Return [x, y] of the center of cell containing provided text 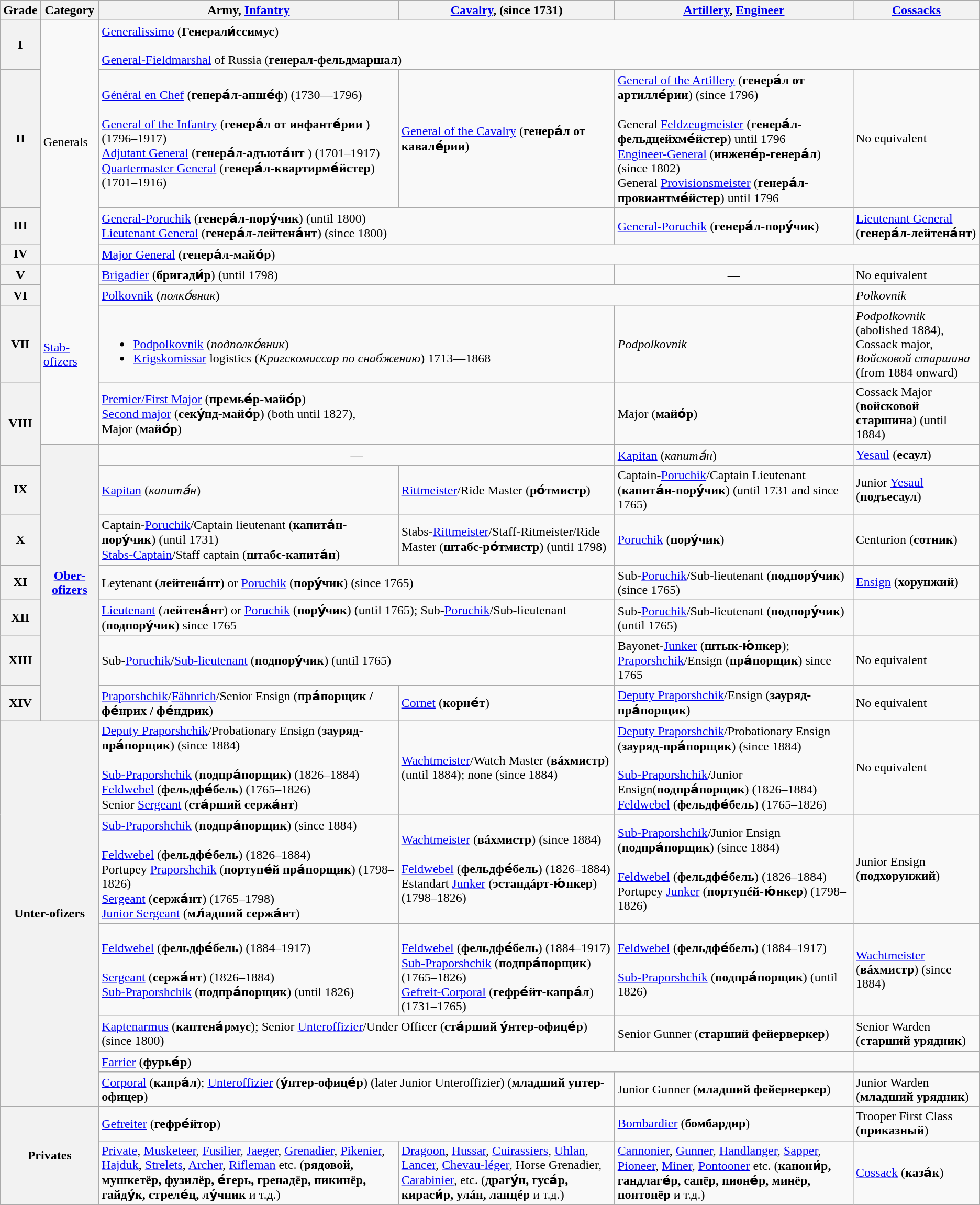
XIII [20, 660]
Wachtmeister (вáхмистр) (since 1884)Feldwebel (фельдфе́бель) (1826–1884) Estandart Junker (эстандáрт-ю́нкер) (1798–1826) [507, 869]
Sub-Praporshchik/Junior Ensign (подпра́порщик) (since 1884)Feldwebel (фельдфе́бель) (1826–1884) Portupey Junker (портупéй-ю́нкер) (1798–1826) [734, 869]
Ensign (хорунжий) [916, 582]
Cannonier, Gunner, Handlanger, Sapper, Pioneer, Miner, Pontooner etc. (канони́р, гандлаге́р, сапёр, пионе́р, минёр, понтонёр и т.д.) [734, 1173]
Brigadier (бригади́р) (until 1798) [357, 275]
Ober-ofizers [69, 582]
Cossack Major (войсковой старшина) (until 1884) [916, 414]
Polkovnik [916, 295]
Generalissimo (Генерали́ссимус)General-Fieldmarshal of Russia (генерал-фельдмаршал) [539, 45]
Sub-Poruchik/Sub-lieutenant (подпору́чик) (since 1765) [734, 582]
Grade [20, 10]
Junior Warden (младший урядник) [916, 1089]
Praporshchik/Fähnrich/Senior Ensign (пра́порщик / фе́нрих / фе́ндрик) [249, 703]
V [20, 275]
VI [20, 295]
Category [69, 10]
Cavalry, (since 1731) [507, 10]
Artillery, Engineer [734, 10]
Podpolkovnik (подполко́вник)Krigskomissar logistics (Кригскомиссар по снабжению) 1713—1868 [357, 344]
Unter-ofizers [50, 913]
Podpolkovnik [734, 344]
Captain-Poruchik/Captain Lieutenant (капита́н-пору́чик) (until 1731 and since 1765) [734, 490]
General-Poruchik (генера́л-пору́чик) (until 1800)Lieutenant General (генера́л-лейтена́нт) (since 1800) [357, 226]
VII [20, 344]
Feldwebel (фельдфе́бель) (1884–1917)Sub-Praporshchik (подпра́порщик) (until 1826) [734, 970]
X [20, 539]
Wachtmeister (вáхмистр) (since 1884) [916, 970]
Leytenant (лейтена́нт) or Poruchik (пору́чик) (since 1765) [357, 582]
III [20, 226]
I [20, 45]
IV [20, 254]
VIII [20, 424]
Major General (генера́л-майо́р) [539, 254]
Yesaul (есаул) [916, 455]
Cossack (каза́к) [916, 1173]
Major (майо́р) [734, 414]
Corporal (капра́л); Unteroffizier (у́нтер-офице́р) (later Junior Unteroffizier) (младший унтер-офицер) [357, 1089]
XII [20, 617]
XI [20, 582]
Centurion (сотник) [916, 539]
Deputy Praporshchik/Ensign (зауряд-пра́порщик) [734, 703]
XIV [20, 703]
Senior Warden (старший урядник) [916, 1034]
Senior Gunner (старший фейерверкер) [734, 1034]
Junior Yesaul (подъесаул) [916, 490]
Trooper First Class (приказный) [916, 1124]
General of the Cavalry (генера́л от кавале́рии) [507, 138]
Cornet (корне́т) [507, 703]
Dragoon, Hussar, Cuirassiers, Uhlan, Lancer, Chevau-léger, Horse Grenadier, Carabinier, etc. (драгу́н, гуса́р, кираси́р, улáн, ланцéр и т.д.) [507, 1173]
Podpolkovnik (abolished 1884), Cossack major, Войсковой старшина (from 1884 onward) [916, 344]
IX [20, 490]
Kaptenarmus (каптена́рмус); Senior Unteroffizier/Under Officer (ста́рший у́нтер-офице́р) (since 1800) [357, 1034]
Privates [50, 1155]
Wachtmeister/Watch Master (вáхмистр) (until 1884); none (since 1884) [507, 768]
Farrier (фурье́р) [476, 1062]
Stabs-Rittmeister/Staff-Ritmeister/Ride Master (штабс-ро́тмистр) (until 1798) [507, 539]
Bayonet-Junker (штык-ю́нкер); Praporshchik/Ensign (пра́порщик) since 1765 [734, 660]
Lieutenant (лейтена́нт) or Poruchik (пору́чик) (until 1765); Sub-Poruchik/Sub-lieutenant (подпору́чик) since 1765 [357, 617]
Bombardier (бомбардир) [734, 1124]
Generals [69, 142]
Poruchik (пору́чик) [734, 539]
Army, Infantry [249, 10]
Cossacks [916, 10]
Junior Ensign (подхорунжий) [916, 869]
Feldwebel (фельдфе́бель) (1884–1917) Sub-Praporshchik (подпра́порщик) (1765–1826) Gefreit-Corporal (гефре́йт-капра́л) (1731–1765) [507, 970]
Captain-Poruchik/Captain lieutenant (капита́н-пору́чик) (until 1731)Stabs-Captain/Staff captain (штабс-капита́н) [249, 539]
Lieutenant General (генера́л-лейтена́нт) [916, 226]
Stab-ofizers [69, 355]
Polkovnik (полко́вник) [476, 295]
Premier/First Major (премье́р-майо́р) Second major (секу́нд-майо́р) (both until 1827), Major (майо́р) [357, 414]
Gefreiter (гефре́йтор) [357, 1124]
Feldwebel (фельдфе́бель) (1884–1917)Sergeant (сержа́нт) (1826–1884) Sub-Praporshchik (подпра́порщик) (until 1826) [249, 970]
II [20, 138]
General-Poruchik (генера́л-пору́чик) [734, 226]
Rittmeister/Ride Master (ро́тмистр) [507, 490]
Junior Gunner (младший фейерверкер) [734, 1089]
